Return (X, Y) of the center of cell containing provided text 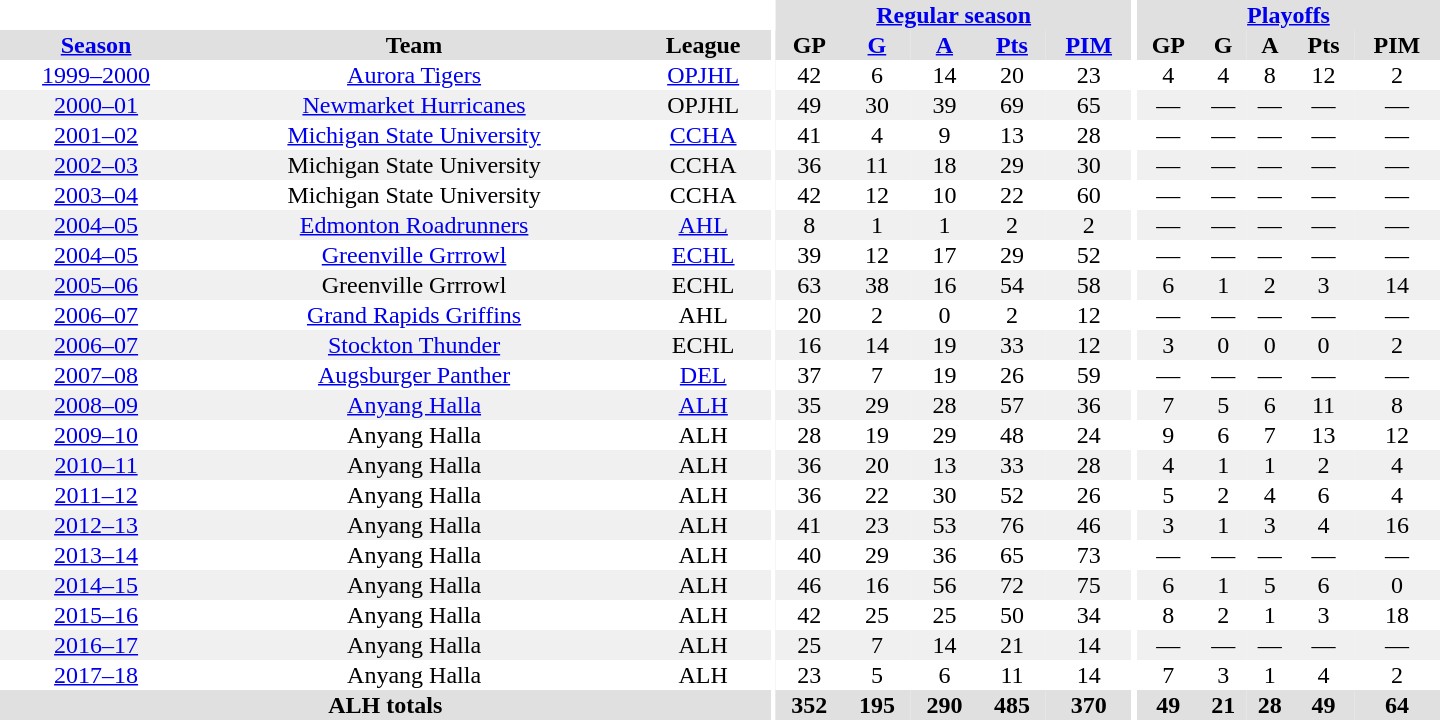
2017–18 (96, 675)
195 (877, 705)
Season (96, 45)
75 (1089, 585)
69 (1012, 105)
2001–02 (96, 135)
63 (810, 285)
54 (1012, 285)
ALH totals (385, 705)
35 (810, 405)
72 (1012, 585)
38 (877, 285)
1999–2000 (96, 75)
2014–15 (96, 585)
Aurora Tigers (414, 75)
290 (945, 705)
485 (1012, 705)
Edmonton Roadrunners (414, 225)
59 (1089, 375)
DEL (703, 375)
Team (414, 45)
37 (810, 375)
2000–01 (96, 105)
2012–13 (96, 525)
57 (1012, 405)
24 (1089, 435)
352 (810, 705)
2016–17 (96, 645)
76 (1012, 525)
53 (945, 525)
League (703, 45)
17 (945, 255)
56 (945, 585)
2003–04 (96, 195)
Grand Rapids Griffins (414, 315)
48 (1012, 435)
2009–10 (96, 435)
60 (1089, 195)
2002–03 (96, 165)
34 (1089, 615)
2008–09 (96, 405)
40 (810, 555)
Regular season (954, 15)
64 (1397, 705)
2010–11 (96, 465)
2013–14 (96, 555)
50 (1012, 615)
2011–12 (96, 495)
10 (945, 195)
Playoffs (1288, 15)
Stockton Thunder (414, 345)
2005–06 (96, 285)
58 (1089, 285)
2007–08 (96, 375)
2015–16 (96, 615)
Newmarket Hurricanes (414, 105)
370 (1089, 705)
73 (1089, 555)
Augsburger Panther (414, 375)
